Determine the (x, y) coordinate at the center of the cell enclosing the given text.  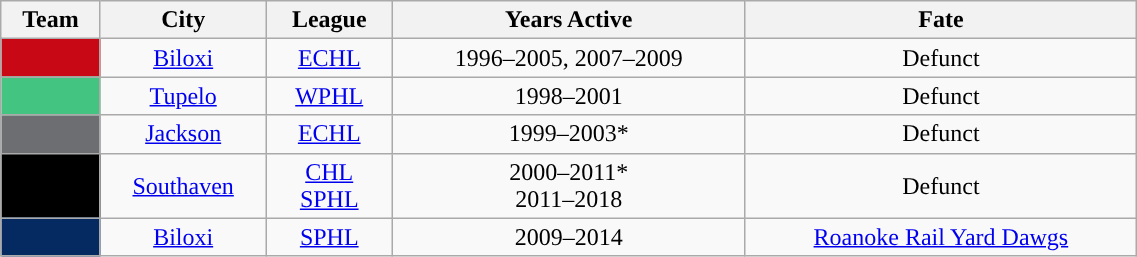
SPHL (329, 237)
Southaven (183, 186)
WPHL (329, 96)
1999–2003* (568, 134)
City (183, 20)
2009–2014 (568, 237)
League (329, 20)
Jackson (183, 134)
Tupelo (183, 96)
CHLSPHL (329, 186)
2000–2011*2011–2018 (568, 186)
Years Active (568, 20)
Team (51, 20)
Roanoke Rail Yard Dawgs (941, 237)
Fate (941, 20)
1998–2001 (568, 96)
1996–2005, 2007–2009 (568, 58)
